Capture the cell that displays the provided text and extract its (x, y) central coordinate. 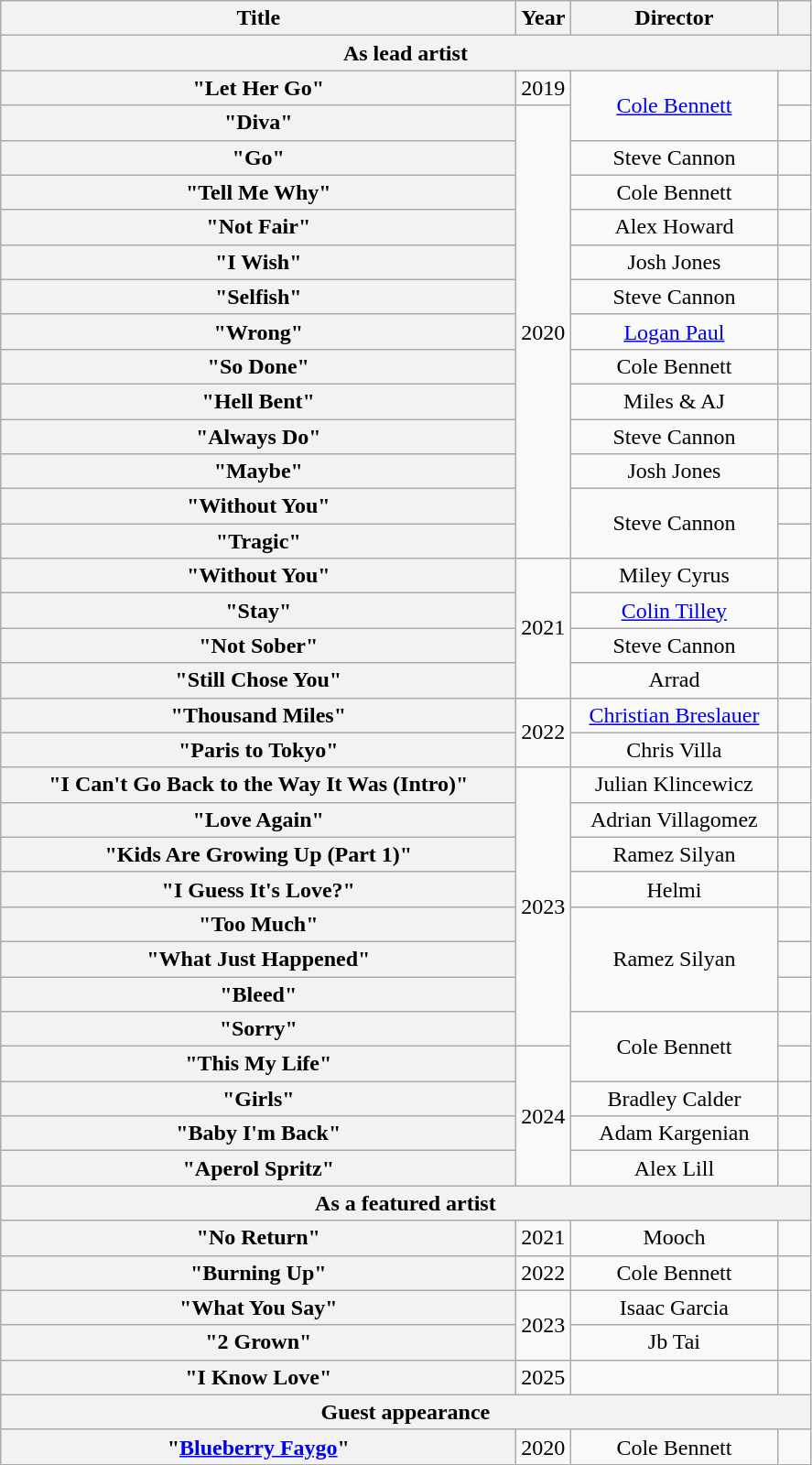
"Thousand Miles" (258, 715)
2025 (544, 1377)
"Stay" (258, 611)
"Wrong" (258, 331)
"This My Life" (258, 1064)
Arrad (674, 680)
"Love Again" (258, 819)
"No Return" (258, 1238)
Isaac Garcia (674, 1308)
"What You Say" (258, 1308)
"So Done" (258, 366)
Director (674, 18)
"I Know Love" (258, 1377)
Jb Tai (674, 1342)
"Burning Up" (258, 1273)
"2 Grown" (258, 1342)
"Still Chose You" (258, 680)
"Sorry" (258, 1029)
"Hell Bent" (258, 401)
Adrian Villagomez (674, 819)
Alex Lill (674, 1168)
"Paris to Tokyo" (258, 750)
Colin Tilley (674, 611)
"Always Do" (258, 437)
"Aperol Spritz" (258, 1168)
"Tell Me Why" (258, 192)
Bradley Calder (674, 1099)
Year (544, 18)
"Baby I'm Back" (258, 1134)
"Go" (258, 157)
Helmi (674, 889)
"Girls" (258, 1099)
2024 (544, 1116)
"Bleed" (258, 993)
"I Can't Go Back to the Way It Was (Intro)" (258, 785)
Adam Kargenian (674, 1134)
Julian Klincewicz (674, 785)
Title (258, 18)
As a featured artist (406, 1203)
Mooch (674, 1238)
"What Just Happened" (258, 959)
"Not Fair" (258, 227)
"Selfish" (258, 297)
Logan Paul (674, 331)
As lead artist (406, 53)
"Blueberry Faygo" (258, 1447)
Chris Villa (674, 750)
"Kids Are Growing Up (Part 1)" (258, 854)
"Diva" (258, 123)
Guest appearance (406, 1412)
Miley Cyrus (674, 576)
"Let Her Go" (258, 88)
2019 (544, 88)
"Not Sober" (258, 646)
Christian Breslauer (674, 715)
"Tragic" (258, 541)
Alex Howard (674, 227)
"I Wish" (258, 262)
Miles & AJ (674, 401)
"Maybe" (258, 472)
"Too Much" (258, 924)
"I Guess It's Love?" (258, 889)
